Scan for the cell matching the given text and deliver its [X, Y] coordinate at center. 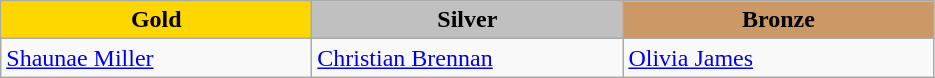
Christian Brennan [468, 58]
Olivia James [778, 58]
Bronze [778, 20]
Gold [156, 20]
Shaunae Miller [156, 58]
Silver [468, 20]
